Output the [x, y] coordinate of the center of the cell containing the given text.  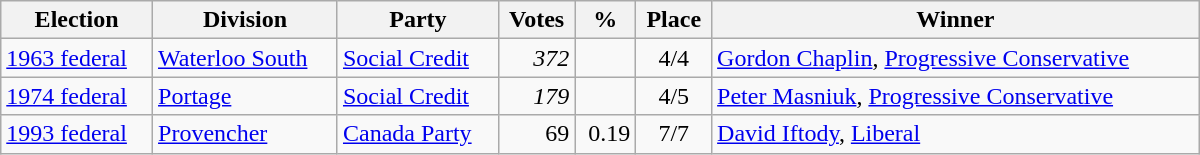
1963 federal [77, 58]
Peter Masniuk, Progressive Conservative [956, 96]
Party [418, 20]
Election [77, 20]
7/7 [674, 134]
4/5 [674, 96]
1993 federal [77, 134]
Division [246, 20]
Canada Party [418, 134]
4/4 [674, 58]
Waterloo South [246, 58]
Portage [246, 96]
Provencher [246, 134]
372 [536, 58]
0.19 [606, 134]
Gordon Chaplin, Progressive Conservative [956, 58]
Place [674, 20]
Winner [956, 20]
David Iftody, Liberal [956, 134]
% [606, 20]
Votes [536, 20]
1974 federal [77, 96]
179 [536, 96]
69 [536, 134]
